Detect which cell encompasses the target text, then output its (x, y) center coordinate. 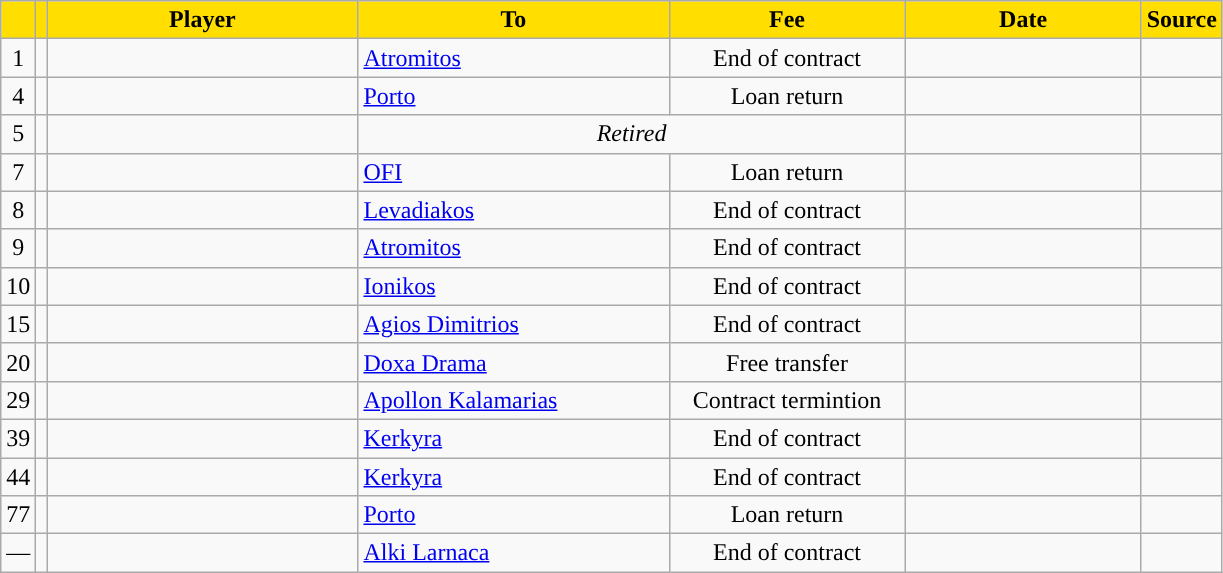
44 (18, 477)
7 (18, 172)
15 (18, 324)
Fee (787, 20)
Contract termintion (787, 400)
OFI (514, 172)
4 (18, 96)
5 (18, 134)
20 (18, 362)
Alki Larnaca (514, 553)
— (18, 553)
39 (18, 438)
1 (18, 58)
Doxa Drama (514, 362)
Retired (632, 134)
Date (1023, 20)
Free transfer (787, 362)
To (514, 20)
Apollon Kalamarias (514, 400)
10 (18, 286)
Levadiakos (514, 210)
Source (1182, 20)
9 (18, 248)
Agios Dimitrios (514, 324)
8 (18, 210)
77 (18, 515)
Player (202, 20)
Ionikos (514, 286)
29 (18, 400)
